For the text-containing cell, return its midpoint in (x, y) coordinate format. 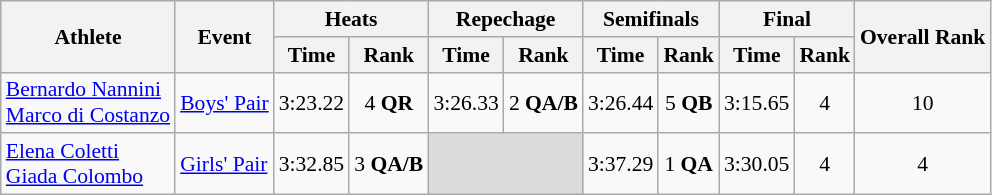
Semifinals (651, 19)
4 QR (388, 102)
Girls' Pair (224, 164)
2 QA/B (544, 102)
3:26.33 (466, 102)
3:37.29 (620, 164)
Athlete (88, 36)
3:26.44 (620, 102)
3:23.22 (312, 102)
3:15.65 (756, 102)
Overall Rank (922, 36)
1 QA (688, 164)
Bernardo NanniniMarco di Costanzo (88, 102)
10 (922, 102)
3:30.05 (756, 164)
3 QA/B (388, 164)
Repechage (506, 19)
Event (224, 36)
5 QB (688, 102)
3:32.85 (312, 164)
Heats (352, 19)
Boys' Pair (224, 102)
Elena ColettiGiada Colombo (88, 164)
Final (787, 19)
